Locate the cell with the specified text and output its [X, Y] center coordinate. 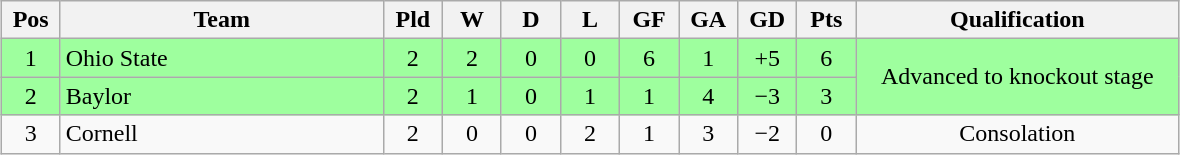
GA [708, 20]
W [472, 20]
4 [708, 96]
GF [650, 20]
L [590, 20]
D [530, 20]
−3 [768, 96]
Consolation [1018, 134]
Ohio State [222, 58]
Team [222, 20]
Qualification [1018, 20]
+5 [768, 58]
Pts [826, 20]
−2 [768, 134]
Pos [30, 20]
Pld [412, 20]
Baylor [222, 96]
Cornell [222, 134]
GD [768, 20]
Advanced to knockout stage [1018, 77]
